Pinpoint the cell where the given text exists, returning its (x, y) midpoint coordinate. 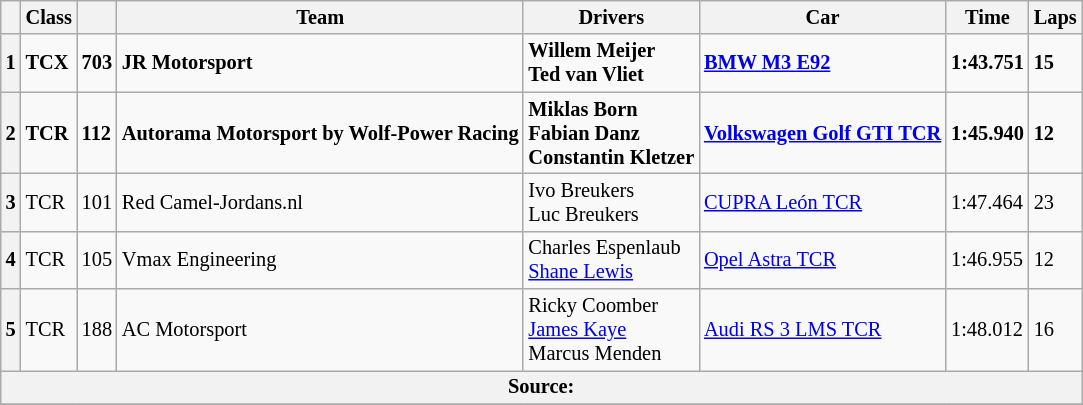
2 (11, 133)
188 (97, 330)
AC Motorsport (320, 330)
1:45.940 (988, 133)
105 (97, 260)
Audi RS 3 LMS TCR (822, 330)
Vmax Engineering (320, 260)
16 (1056, 330)
Ricky Coomber James Kaye Marcus Menden (611, 330)
Red Camel-Jordans.nl (320, 202)
Ivo Breukers Luc Breukers (611, 202)
1 (11, 63)
BMW M3 E92 (822, 63)
Class (49, 17)
CUPRA León TCR (822, 202)
Time (988, 17)
5 (11, 330)
JR Motorsport (320, 63)
703 (97, 63)
Volkswagen Golf GTI TCR (822, 133)
112 (97, 133)
15 (1056, 63)
Drivers (611, 17)
1:46.955 (988, 260)
101 (97, 202)
Autorama Motorsport by Wolf-Power Racing (320, 133)
Miklas Born Fabian Danz Constantin Kletzer (611, 133)
23 (1056, 202)
1:47.464 (988, 202)
Charles Espenlaub Shane Lewis (611, 260)
Laps (1056, 17)
Opel Astra TCR (822, 260)
Willem Meijer Ted van Vliet (611, 63)
Team (320, 17)
1:48.012 (988, 330)
1:43.751 (988, 63)
4 (11, 260)
3 (11, 202)
TCX (49, 63)
Source: (542, 387)
Car (822, 17)
